Detect which cell encompasses the target text, then output its [X, Y] center coordinate. 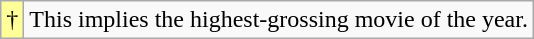
† [12, 20]
This implies the highest-grossing movie of the year. [279, 20]
